Identify which cell holds the provided text, then report its [X, Y] central coordinate. 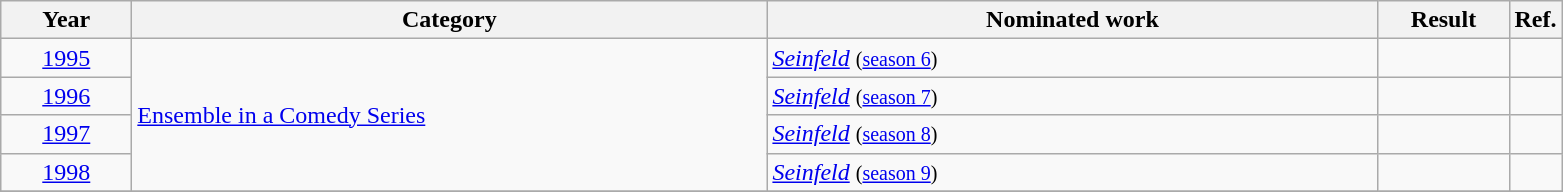
Ref. [1536, 20]
1995 [66, 58]
1996 [66, 96]
Seinfeld (season 7) [1072, 96]
Result [1444, 20]
Ensemble in a Comedy Series [450, 115]
Seinfeld (season 9) [1072, 172]
1998 [66, 172]
Year [66, 20]
1997 [66, 134]
Seinfeld (season 6) [1072, 58]
Nominated work [1072, 20]
Seinfeld (season 8) [1072, 134]
Category [450, 20]
